Pinpoint the cell where the given text exists, returning its (X, Y) midpoint coordinate. 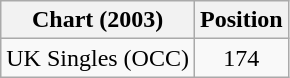
Position (241, 20)
Chart (2003) (98, 20)
174 (241, 58)
UK Singles (OCC) (98, 58)
